For the text-containing cell, return its midpoint in (X, Y) coordinate format. 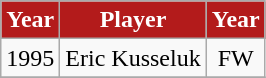
FW (236, 58)
Player (133, 20)
Eric Kusseluk (133, 58)
1995 (30, 58)
